Extract the (X, Y) coordinate from the center of the cell holding the provided text.  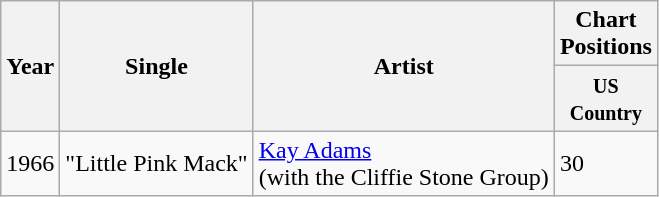
Chart Positions (606, 34)
30 (606, 164)
Kay Adams(with the Cliffie Stone Group) (404, 164)
Single (156, 66)
1966 (30, 164)
"Little Pink Mack" (156, 164)
US Country (606, 98)
Artist (404, 66)
Year (30, 66)
